Determine the (X, Y) coordinate at the center of the cell enclosing the given text.  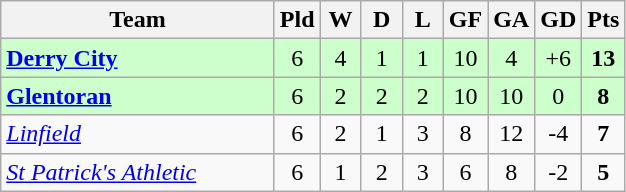
12 (512, 134)
7 (604, 134)
0 (558, 96)
5 (604, 172)
Pts (604, 20)
+6 (558, 58)
D (382, 20)
L (422, 20)
GD (558, 20)
Linfield (138, 134)
Glentoran (138, 96)
GF (465, 20)
-4 (558, 134)
St Patrick's Athletic (138, 172)
13 (604, 58)
Team (138, 20)
Pld (297, 20)
-2 (558, 172)
GA (512, 20)
Derry City (138, 58)
W (340, 20)
